Locate the cell with the specified text and output its [x, y] center coordinate. 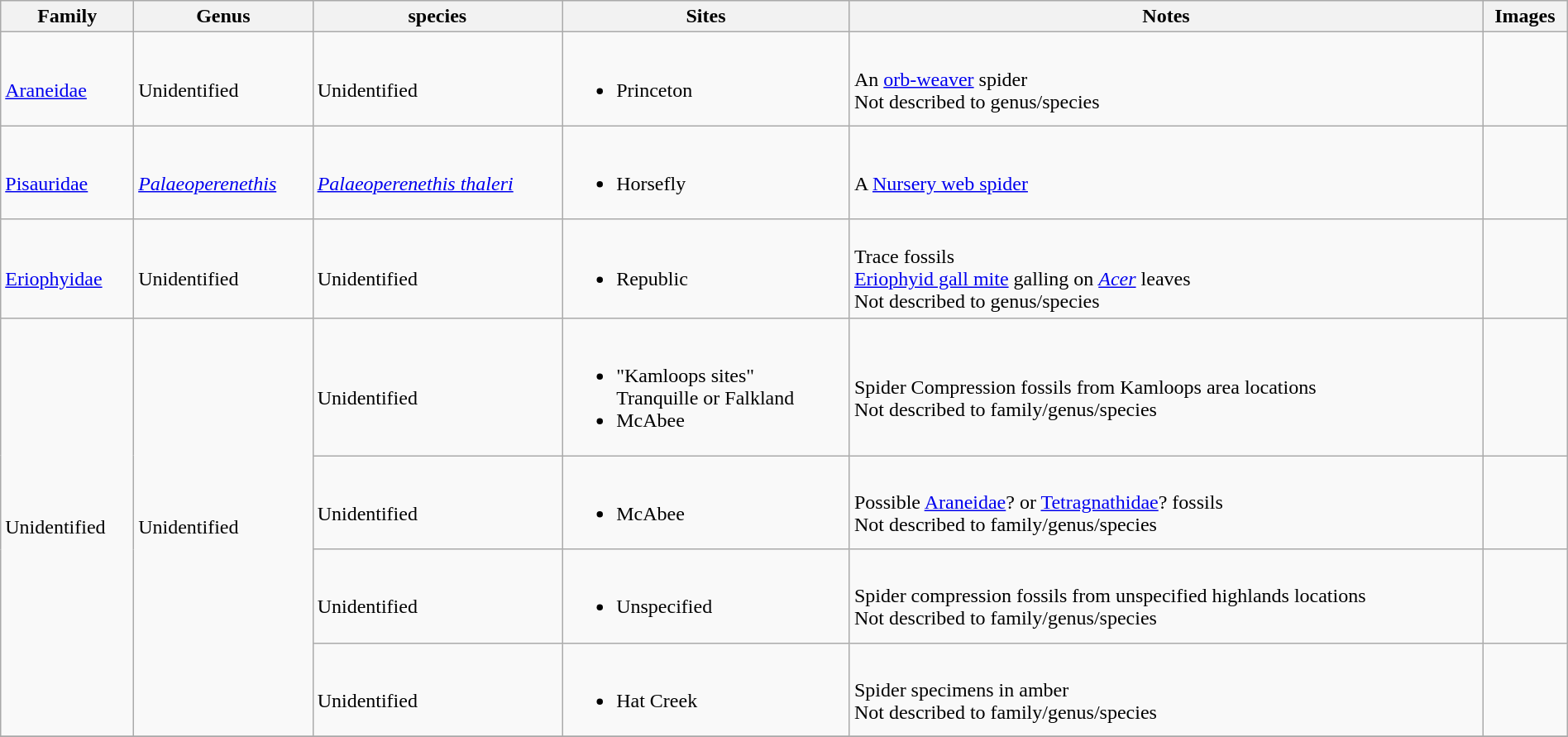
Spider specimens in amberNot described to family/genus/species [1166, 690]
Spider Compression fossils from Kamloops area locationsNot described to family/genus/species [1166, 387]
Trace fossils Eriophyid gall mite galling on Acer leaves Not described to genus/species [1166, 268]
Spider compression fossils from unspecified highlands locationsNot described to family/genus/species [1166, 596]
Palaeoperenethis [223, 172]
Images [1525, 17]
Princeton [706, 79]
Pisauridae [68, 172]
Possible Araneidae? or Tetragnathidae? fossilsNot described to family/genus/species [1166, 503]
Genus [223, 17]
"Kamloops sites" Tranquille or FalklandMcAbee [706, 387]
Family [68, 17]
McAbee [706, 503]
Unspecified [706, 596]
An orb-weaver spiderNot described to genus/species [1166, 79]
species [437, 17]
A Nursery web spider [1166, 172]
Eriophyidae [68, 268]
Hat Creek [706, 690]
Republic [706, 268]
Araneidae [68, 79]
Notes [1166, 17]
Horsefly [706, 172]
Palaeoperenethis thaleri [437, 172]
Sites [706, 17]
